Locate the cell with the specified text and output its (X, Y) center coordinate. 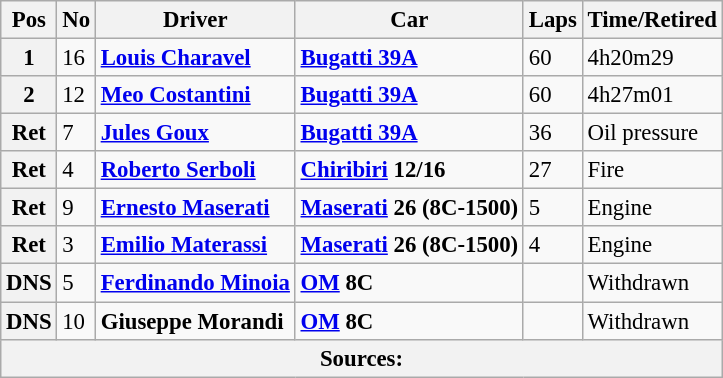
36 (552, 133)
Driver (195, 20)
Meo Costantini (195, 95)
27 (552, 170)
No (76, 20)
Ferdinando Minoia (195, 283)
Roberto Serboli (195, 170)
Louis Charavel (195, 58)
1 (29, 58)
Oil pressure (652, 133)
Chiribiri 12/16 (409, 170)
16 (76, 58)
Laps (552, 20)
Ernesto Maserati (195, 208)
Giuseppe Morandi (195, 321)
Pos (29, 20)
2 (29, 95)
4h20m29 (652, 58)
Fire (652, 170)
12 (76, 95)
Time/Retired (652, 20)
Emilio Materassi (195, 245)
7 (76, 133)
Jules Goux (195, 133)
4h27m01 (652, 95)
9 (76, 208)
10 (76, 321)
3 (76, 245)
Sources: (362, 358)
Car (409, 20)
